Scan for the cell matching the given text and deliver its [X, Y] coordinate at center. 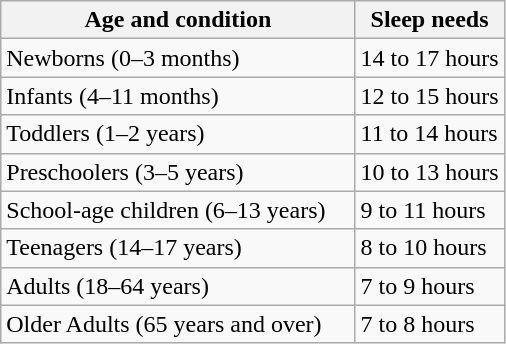
Toddlers (1–2 years) [178, 134]
10 to 13 hours [430, 172]
School-age children (6–13 years) [178, 210]
11 to 14 hours [430, 134]
Sleep needs [430, 20]
12 to 15 hours [430, 96]
Age and condition [178, 20]
Teenagers (14–17 years) [178, 248]
Older Adults (65 years and over) [178, 324]
14 to 17 hours [430, 58]
9 to 11 hours [430, 210]
Preschoolers (3–5 years) [178, 172]
7 to 9 hours [430, 286]
Adults (18–64 years) [178, 286]
8 to 10 hours [430, 248]
Infants (4–11 months) [178, 96]
7 to 8 hours [430, 324]
Newborns (0–3 months) [178, 58]
